Return [x, y] of the center of cell containing provided text 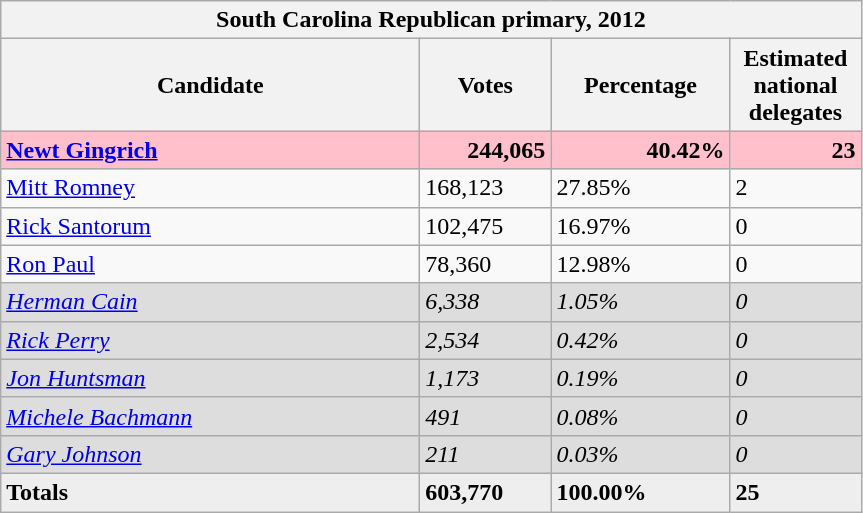
0.42% [640, 340]
40.42% [640, 150]
Michele Bachmann [210, 416]
27.85% [640, 188]
Gary Johnson [210, 454]
Jon Huntsman [210, 378]
0.03% [640, 454]
168,123 [486, 188]
2 [796, 188]
Rick Perry [210, 340]
211 [486, 454]
Percentage [640, 85]
Totals [210, 492]
78,360 [486, 264]
0.19% [640, 378]
491 [486, 416]
0.08% [640, 416]
12.98% [640, 264]
100.00% [640, 492]
1,173 [486, 378]
Votes [486, 85]
Rick Santorum [210, 226]
South Carolina Republican primary, 2012 [431, 20]
244,065 [486, 150]
1.05% [640, 302]
25 [796, 492]
16.97% [640, 226]
6,338 [486, 302]
603,770 [486, 492]
Candidate [210, 85]
Mitt Romney [210, 188]
23 [796, 150]
Newt Gingrich [210, 150]
2,534 [486, 340]
102,475 [486, 226]
Herman Cain [210, 302]
Ron Paul [210, 264]
Estimated national delegates [796, 85]
